Locate the cell with the specified text and output its (X, Y) center coordinate. 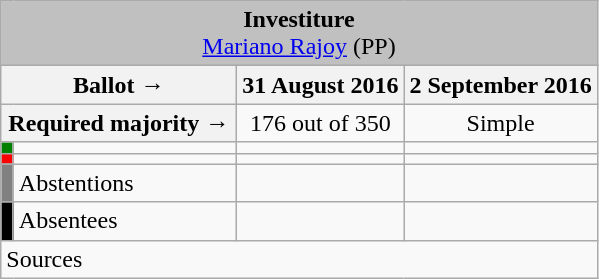
176 out of 350 (320, 123)
Absentees (125, 221)
2 September 2016 (500, 85)
Ballot → (119, 85)
Sources (299, 259)
Abstentions (125, 183)
31 August 2016 (320, 85)
Required majority → (119, 123)
InvestitureMariano Rajoy (PP) (299, 34)
Simple (500, 123)
